Extract the [X, Y] coordinate from the center of the cell holding the provided text.  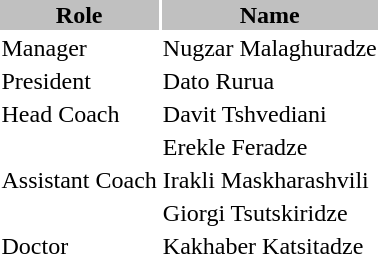
Name [270, 15]
Assistant Coach [79, 180]
Role [79, 15]
President [79, 81]
Erekle Feradze [270, 147]
Davit Tshvediani [270, 114]
Dato Rurua [270, 81]
Nugzar Malaghuradze [270, 48]
Irakli Maskharashvili [270, 180]
Manager [79, 48]
Giorgi Tsutskiridze [270, 213]
Head Coach [79, 114]
